Pinpoint the cell where the given text exists, returning its [x, y] midpoint coordinate. 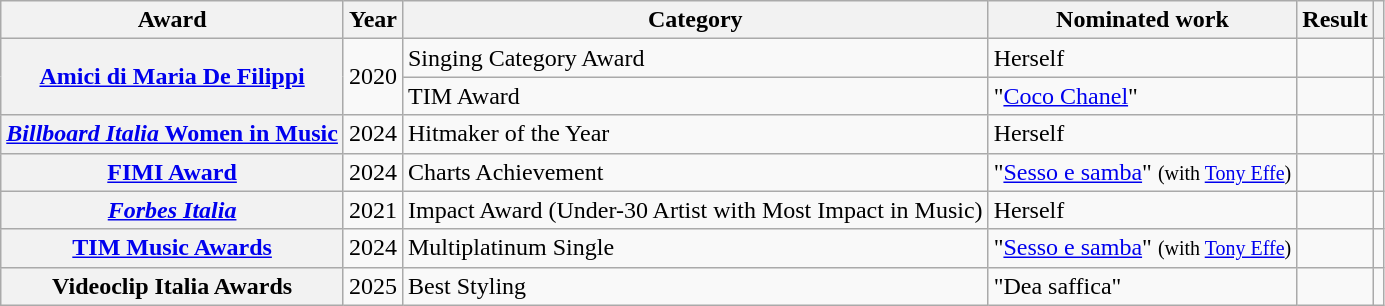
Best Styling [695, 286]
Impact Award (Under-30 Artist with Most Impact in Music) [695, 210]
Forbes Italia [172, 210]
TIM Award [695, 96]
2025 [372, 286]
2020 [372, 77]
"Coco Chanel" [1142, 96]
Multiplatinum Single [695, 248]
Hitmaker of the Year [695, 134]
Charts Achievement [695, 172]
2021 [372, 210]
Year [372, 20]
TIM Music Awards [172, 248]
Result [1335, 20]
FIMI Award [172, 172]
Billboard Italia Women in Music [172, 134]
Category [695, 20]
"Dea saffica" [1142, 286]
Award [172, 20]
Singing Category Award [695, 58]
Nominated work [1142, 20]
Videoclip Italia Awards [172, 286]
Amici di Maria De Filippi [172, 77]
